Find where the given text appears and provide that cell's center as [X, Y] coordinate. 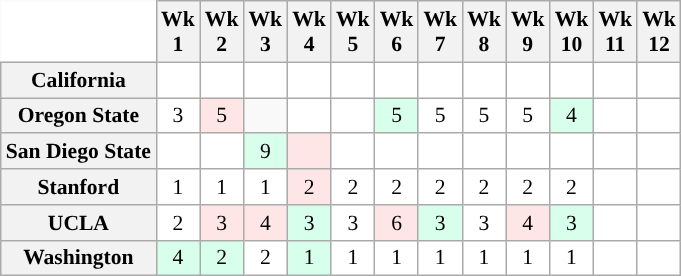
Wk2 [222, 32]
Wk5 [353, 32]
Wk6 [397, 32]
Wk 1 [178, 32]
Oregon State [78, 116]
Washington [78, 258]
Wk4 [309, 32]
Stanford [78, 187]
Wk8 [484, 32]
9 [265, 152]
Wk9 [528, 32]
Wk11 [615, 32]
Wk3 [265, 32]
California [78, 80]
San Diego State [78, 152]
Wk10 [572, 32]
Wk12 [659, 32]
6 [397, 223]
Wk7 [440, 32]
UCLA [78, 223]
